Identify which cell holds the provided text, then report its (X, Y) central coordinate. 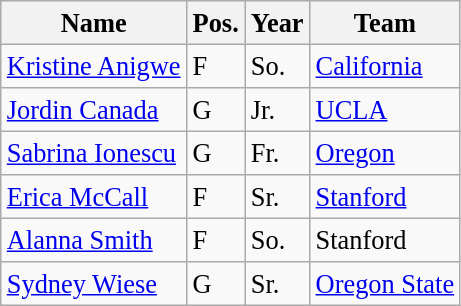
Oregon State (386, 284)
Name (94, 22)
Alanna Smith (94, 240)
Erica McCall (94, 197)
Oregon (386, 153)
Team (386, 22)
Kristine Anigwe (94, 66)
Jordin Canada (94, 109)
UCLA (386, 109)
Fr. (278, 153)
Pos. (216, 22)
California (386, 66)
Jr. (278, 109)
Sabrina Ionescu (94, 153)
Year (278, 22)
Sydney Wiese (94, 284)
